Return [X, Y] of the center of cell containing provided text 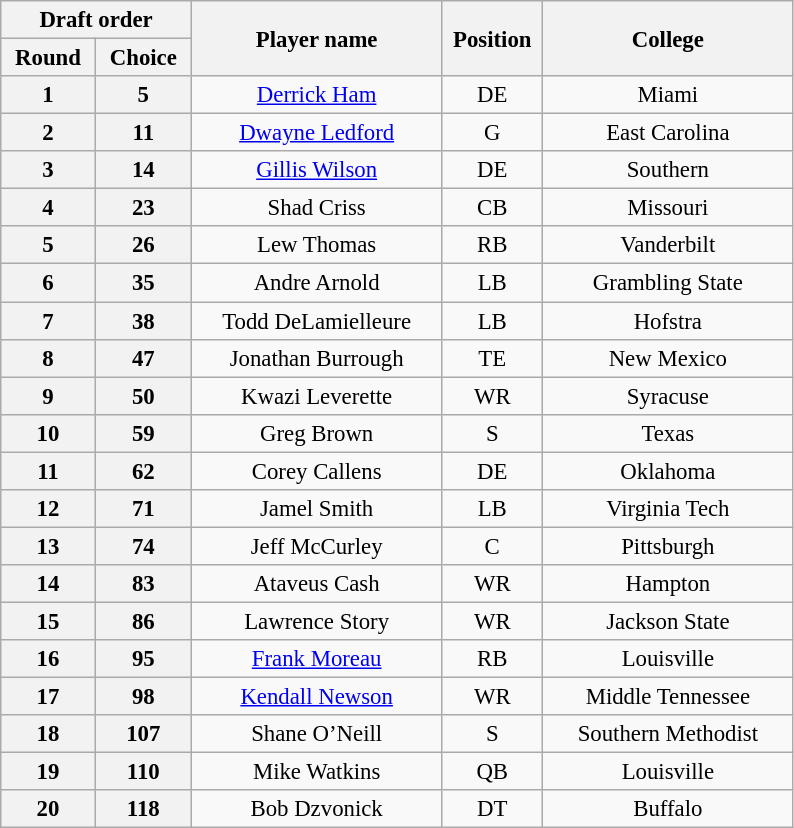
DT [492, 809]
13 [48, 546]
Draft order [96, 20]
38 [143, 321]
East Carolina [668, 133]
Miami [668, 95]
71 [143, 509]
Ataveus Cash [316, 584]
Virginia Tech [668, 509]
Jackson State [668, 621]
Andre Arnold [316, 283]
Grambling State [668, 283]
62 [143, 471]
Jamel Smith [316, 509]
Round [48, 58]
74 [143, 546]
Gillis Wilson [316, 170]
23 [143, 208]
35 [143, 283]
7 [48, 321]
College [668, 38]
Southern Methodist [668, 734]
G [492, 133]
26 [143, 245]
Greg Brown [316, 433]
Buffalo [668, 809]
18 [48, 734]
12 [48, 509]
9 [48, 396]
Frank Moreau [316, 659]
QB [492, 772]
4 [48, 208]
Position [492, 38]
86 [143, 621]
15 [48, 621]
50 [143, 396]
95 [143, 659]
Lawrence Story [316, 621]
Derrick Ham [316, 95]
New Mexico [668, 358]
Kendall Newson [316, 697]
Missouri [668, 208]
1 [48, 95]
8 [48, 358]
20 [48, 809]
Shane O’Neill [316, 734]
Choice [143, 58]
6 [48, 283]
3 [48, 170]
19 [48, 772]
Texas [668, 433]
Mike Watkins [316, 772]
Jeff McCurley [316, 546]
Bob Dzvonick [316, 809]
98 [143, 697]
118 [143, 809]
Lew Thomas [316, 245]
Corey Callens [316, 471]
TE [492, 358]
Shad Criss [316, 208]
Hofstra [668, 321]
Pittsburgh [668, 546]
Kwazi Leverette [316, 396]
59 [143, 433]
C [492, 546]
Middle Tennessee [668, 697]
Syracuse [668, 396]
107 [143, 734]
CB [492, 208]
17 [48, 697]
2 [48, 133]
Oklahoma [668, 471]
Southern [668, 170]
Jonathan Burrough [316, 358]
16 [48, 659]
Dwayne Ledford [316, 133]
Player name [316, 38]
83 [143, 584]
Todd DeLamielleure [316, 321]
110 [143, 772]
Vanderbilt [668, 245]
10 [48, 433]
47 [143, 358]
Hampton [668, 584]
